Output the (X, Y) coordinate of the center of the cell containing the given text.  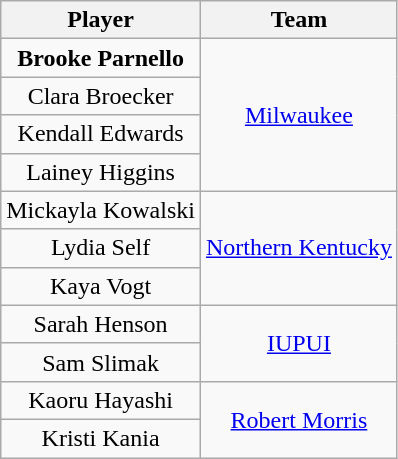
Brooke Parnello (101, 58)
Northern Kentucky (298, 248)
Sam Slimak (101, 362)
Kristi Kania (101, 438)
Kaya Vogt (101, 286)
Sarah Henson (101, 324)
Mickayla Kowalski (101, 210)
Lainey Higgins (101, 172)
Lydia Self (101, 248)
Team (298, 20)
IUPUI (298, 343)
Clara Broecker (101, 96)
Kaoru Hayashi (101, 400)
Kendall Edwards (101, 134)
Player (101, 20)
Robert Morris (298, 419)
Milwaukee (298, 115)
